Locate the cell with the specified text and output its [x, y] center coordinate. 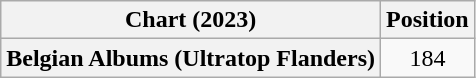
Belgian Albums (Ultratop Flanders) [191, 58]
Position [428, 20]
184 [428, 58]
Chart (2023) [191, 20]
